Return [x, y] of the center of cell containing provided text 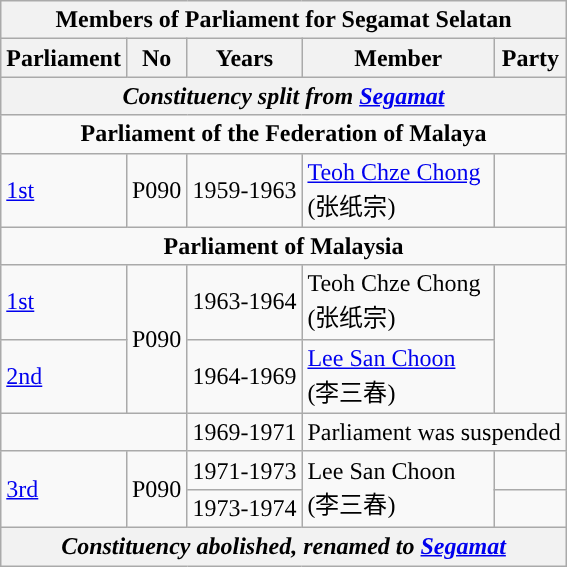
Parliament of the Federation of Malaya [284, 134]
Party [531, 58]
Members of Parliament for Segamat Selatan [284, 20]
Years [244, 58]
Parliament was suspended [434, 432]
3rd [64, 489]
Member [398, 58]
1963-1964 [244, 302]
1973-1974 [244, 508]
2nd [64, 376]
Constituency abolished, renamed to Segamat [284, 546]
No [156, 58]
1971-1973 [244, 470]
Parliament [64, 58]
1959-1963 [244, 190]
1969-1971 [244, 432]
Constituency split from Segamat [284, 96]
Parliament of Malaysia [284, 246]
1964-1969 [244, 376]
